Detect which cell encompasses the target text, then output its [X, Y] center coordinate. 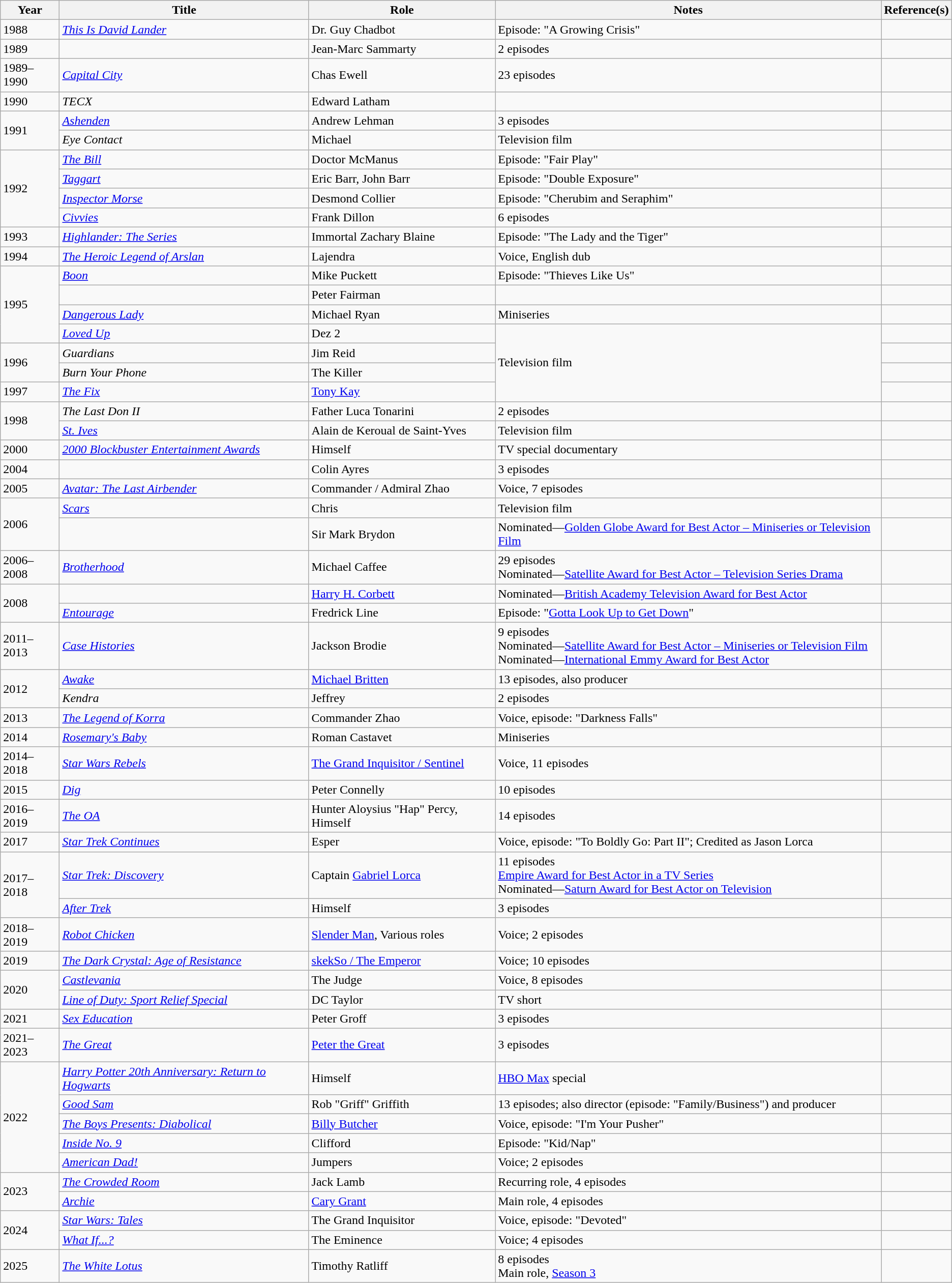
Sir Mark Brydon [402, 534]
Peter Fairman [402, 295]
The Killer [402, 372]
Rob "Griff" Griffith [402, 1104]
The White Lotus [184, 1266]
Avatar: The Last Airbender [184, 488]
Dangerous Lady [184, 314]
The Grand Inquisitor / Sentinel [402, 763]
Star Trek Continues [184, 842]
Jackson Brodie [402, 646]
Burn Your Phone [184, 372]
Loved Up [184, 334]
2023 [30, 1191]
Edward Latham [402, 101]
DC Taylor [402, 1000]
Dig [184, 790]
Andrew Lehman [402, 121]
Capital City [184, 75]
1989 [30, 49]
Voice; 4 episodes [689, 1240]
Voice, 8 episodes [689, 980]
14 episodes [689, 816]
Good Sam [184, 1104]
Hunter Aloysius "Hap" Percy, Himself [402, 816]
1995 [30, 305]
2005 [30, 488]
1988 [30, 30]
Episode: "Cherubim and Seraphim" [689, 198]
2013 [30, 718]
Michael Ryan [402, 314]
2019 [30, 960]
Line of Duty: Sport Relief Special [184, 1000]
1997 [30, 392]
Nominated—British Academy Television Award for Best Actor [689, 594]
Chris [402, 508]
1990 [30, 101]
Title [184, 10]
Commander Zhao [402, 718]
Castlevania [184, 980]
2014 [30, 737]
Archie [184, 1201]
Peter Connelly [402, 790]
Alain de Keroual de Saint-Yves [402, 430]
Jack Lamb [402, 1182]
Voice, 11 episodes [689, 763]
The OA [184, 816]
After Trek [184, 908]
Dr. Guy Chadbot [402, 30]
Voice, episode: "To Boldly Go: Part II"; Credited as Jason Lorca [689, 842]
Jumpers [402, 1162]
Voice, episode: "I'm Your Pusher" [689, 1124]
2015 [30, 790]
The Legend of Korra [184, 718]
Commander / Admiral Zhao [402, 488]
Michael Caffee [402, 567]
TV special documentary [689, 450]
Jeffrey [402, 698]
Episode: "A Growing Crisis" [689, 30]
8 episodesMain role, Season 3 [689, 1266]
The Boys Presents: Diabolical [184, 1124]
The Last Don II [184, 411]
Boon [184, 276]
Episode: "Double Exposure" [689, 179]
Ashenden [184, 121]
2000 Blockbuster Entertainment Awards [184, 450]
1989–1990 [30, 75]
2000 [30, 450]
The Heroic Legend of Arslan [184, 256]
Star Trek: Discovery [184, 875]
2025 [30, 1266]
skekSo / The Emperor [402, 960]
Father Luca Tonarini [402, 411]
Mike Puckett [402, 276]
2012 [30, 689]
6 episodes [689, 217]
St. Ives [184, 430]
Cary Grant [402, 1201]
This Is David Lander [184, 30]
Harry Potter 20th Anniversary: Return to Hogwarts [184, 1078]
Inspector Morse [184, 198]
Chas Ewell [402, 75]
The Great [184, 1045]
Michael [402, 140]
13 episodes, also producer [689, 679]
Colin Ayres [402, 469]
2018–2019 [30, 934]
Frank Dillon [402, 217]
Voice, 7 episodes [689, 488]
HBO Max special [689, 1078]
The Grand Inquisitor [402, 1220]
Robot Chicken [184, 934]
The Bill [184, 159]
1993 [30, 237]
Eye Contact [184, 140]
2021–2023 [30, 1045]
Brotherhood [184, 567]
Awake [184, 679]
Voice, English dub [689, 256]
Voice; 10 episodes [689, 960]
Civvies [184, 217]
Captain Gabriel Lorca [402, 875]
Eric Barr, John Barr [402, 179]
Episode: "Gotta Look Up to Get Down" [689, 613]
13 episodes; also director (episode: "Family/Business") and producer [689, 1104]
TECX [184, 101]
2004 [30, 469]
The Dark Crystal: Age of Resistance [184, 960]
2011–2013 [30, 646]
Kendra [184, 698]
Recurring role, 4 episodes [689, 1182]
Roman Castavet [402, 737]
11 episodesEmpire Award for Best Actor in a TV SeriesNominated—Saturn Award for Best Actor on Television [689, 875]
Entourage [184, 613]
Fredrick Line [402, 613]
What If...? [184, 1240]
Esper [402, 842]
Tony Kay [402, 392]
Harry H. Corbett [402, 594]
2016–2019 [30, 816]
Doctor McManus [402, 159]
Timothy Ratliff [402, 1266]
Voice, episode: "Darkness Falls" [689, 718]
2017 [30, 842]
2006–2008 [30, 567]
23 episodes [689, 75]
Taggart [184, 179]
2024 [30, 1230]
Voice, episode: "Devoted" [689, 1220]
1991 [30, 130]
The Crowded Room [184, 1182]
Desmond Collier [402, 198]
The Eminence [402, 1240]
Michael Britten [402, 679]
9 episodesNominated—Satellite Award for Best Actor – Miniseries or Television FilmNominated—International Emmy Award for Best Actor [689, 646]
Slender Man, Various roles [402, 934]
American Dad! [184, 1162]
1996 [30, 363]
Nominated—Golden Globe Award for Best Actor – Miniseries or Television Film [689, 534]
29 episodesNominated—Satellite Award for Best Actor – Television Series Drama [689, 567]
Notes [689, 10]
Guardians [184, 353]
Clifford [402, 1143]
Sex Education [184, 1019]
Lajendra [402, 256]
1994 [30, 256]
Billy Butcher [402, 1124]
1992 [30, 188]
Inside No. 9 [184, 1143]
Peter the Great [402, 1045]
Episode: "Kid/Nap" [689, 1143]
2021 [30, 1019]
2020 [30, 989]
Star Wars Rebels [184, 763]
The Fix [184, 392]
Episode: "The Lady and the Tiger" [689, 237]
Case Histories [184, 646]
Dez 2 [402, 334]
2006 [30, 524]
Reference(s) [916, 10]
Star Wars: Tales [184, 1220]
Role [402, 10]
Immortal Zachary Blaine [402, 237]
Main role, 4 episodes [689, 1201]
Peter Groff [402, 1019]
Jim Reid [402, 353]
Highlander: The Series [184, 237]
2014–2018 [30, 763]
The Judge [402, 980]
Episode: "Fair Play" [689, 159]
Scars [184, 508]
Rosemary's Baby [184, 737]
Episode: "Thieves Like Us" [689, 276]
2017–2018 [30, 885]
2008 [30, 603]
1998 [30, 421]
TV short [689, 1000]
10 episodes [689, 790]
Year [30, 10]
Jean-Marc Sammarty [402, 49]
2022 [30, 1117]
